Capture the cell that displays the provided text and extract its (X, Y) central coordinate. 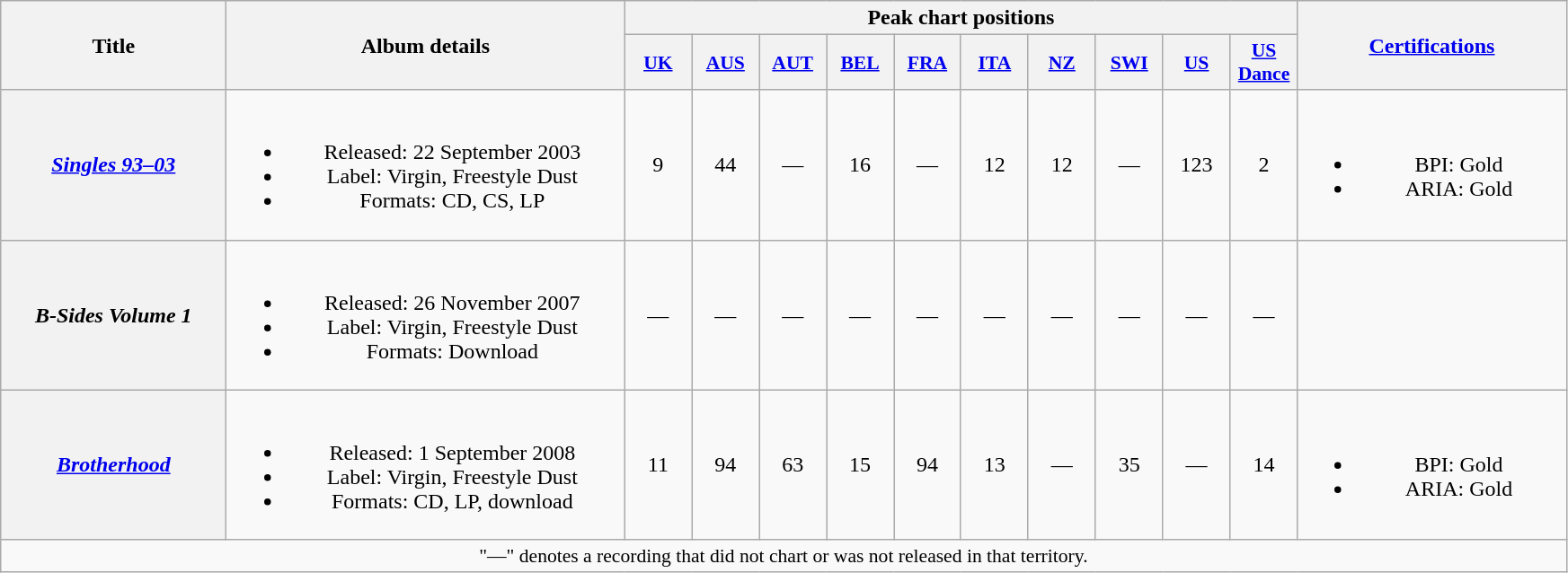
Released: 22 September 2003Label: Virgin, Freestyle DustFormats: CD, CS, LP (426, 165)
44 (726, 165)
9 (658, 165)
Title (113, 45)
Peak chart positions (961, 18)
AUT (793, 63)
ITA (994, 63)
B-Sides Volume 1 (113, 314)
NZ (1062, 63)
14 (1263, 465)
UK (658, 63)
2 (1263, 165)
123 (1197, 165)
Brotherhood (113, 465)
US (1197, 63)
Singles 93–03 (113, 165)
15 (861, 465)
13 (994, 465)
63 (793, 465)
Released: 1 September 2008Label: Virgin, Freestyle DustFormats: CD, LP, download (426, 465)
FRA (927, 63)
11 (658, 465)
SWI (1129, 63)
16 (861, 165)
AUS (726, 63)
USDance (1263, 63)
Album details (426, 45)
BEL (861, 63)
Released: 26 November 2007Label: Virgin, Freestyle DustFormats: Download (426, 314)
"—" denotes a recording that did not chart or was not released in that territory. (784, 556)
Certifications (1432, 45)
35 (1129, 465)
